For the text-containing cell, return its midpoint in [x, y] coordinate format. 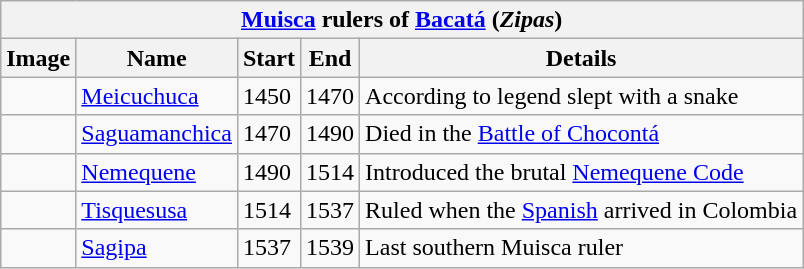
Nemequene [157, 172]
Meicuchuca [157, 96]
Sagipa [157, 248]
Ruled when the Spanish arrived in Colombia [582, 210]
1539 [330, 248]
Image [38, 58]
Last southern Muisca ruler [582, 248]
Introduced the brutal Nemequene Code [582, 172]
Saguamanchica [157, 134]
1450 [268, 96]
Name [157, 58]
Muisca rulers of Bacatá (Zipas) [402, 20]
According to legend slept with a snake [582, 96]
Tisquesusa [157, 210]
Start [268, 58]
Details [582, 58]
End [330, 58]
Died in the Battle of Chocontá [582, 134]
